Extract the (x, y) coordinate from the center of the cell holding the provided text.  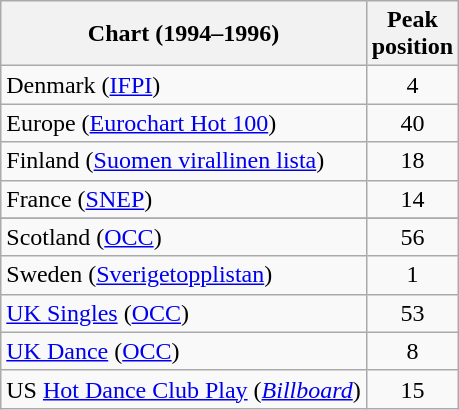
France (SNEP) (184, 199)
Peakposition (412, 34)
Denmark (IFPI) (184, 85)
UK Singles (OCC) (184, 313)
8 (412, 351)
14 (412, 199)
4 (412, 85)
UK Dance (OCC) (184, 351)
18 (412, 161)
15 (412, 389)
40 (412, 123)
1 (412, 275)
56 (412, 237)
Europe (Eurochart Hot 100) (184, 123)
Scotland (OCC) (184, 237)
Sweden (Sverigetopplistan) (184, 275)
US Hot Dance Club Play (Billboard) (184, 389)
Chart (1994–1996) (184, 34)
53 (412, 313)
Finland (Suomen virallinen lista) (184, 161)
